Detect which cell encompasses the target text, then output its [X, Y] center coordinate. 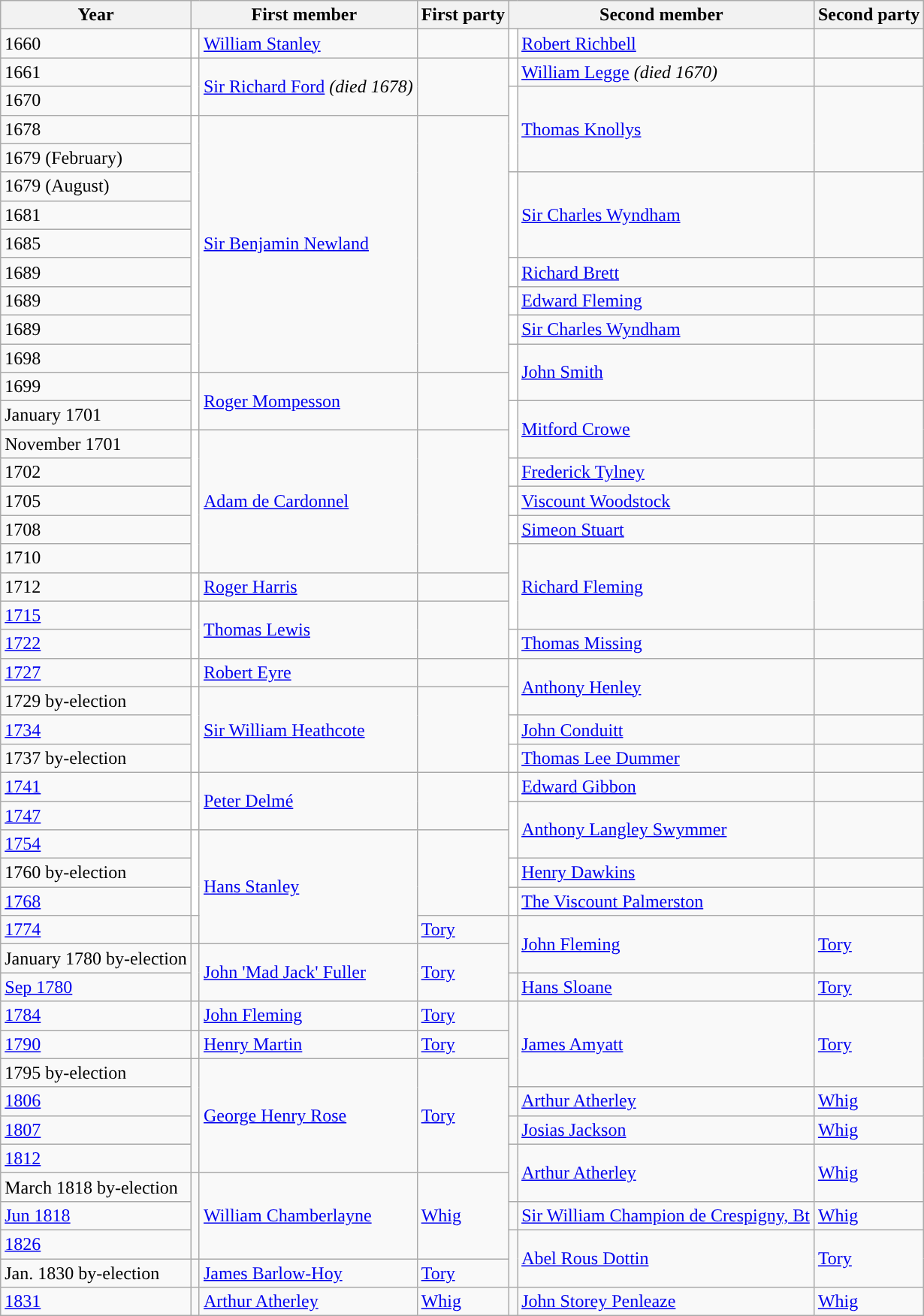
March 1818 by-election [96, 1187]
1734 [96, 729]
1812 [96, 1158]
1826 [96, 1244]
Hans Sloane [666, 987]
Henry Martin [308, 1044]
1806 [96, 1101]
Viscount Woodstock [666, 501]
Sir William Champion de Crespigny, Bt [666, 1215]
1784 [96, 1016]
Adam de Cardonnel [308, 501]
1722 [96, 644]
1768 [96, 901]
John Smith [666, 373]
January 1780 by-election [96, 958]
William Stanley [308, 44]
John 'Mad Jack' Fuller [308, 973]
Thomas Missing [666, 644]
1790 [96, 1044]
Richard Brett [666, 272]
1678 [96, 129]
1685 [96, 243]
1712 [96, 587]
Thomas Lewis [308, 629]
1699 [96, 387]
Richard Fleming [666, 587]
Edward Fleming [666, 300]
1679 (February) [96, 158]
1737 by-election [96, 758]
1729 by-election [96, 701]
1727 [96, 672]
1679 (August) [96, 186]
Mitford Crowe [666, 430]
Frederick Tylney [666, 472]
George Henry Rose [308, 1115]
Peter Delmé [308, 801]
1681 [96, 215]
Jan. 1830 by-election [96, 1273]
November 1701 [96, 444]
Jun 1818 [96, 1215]
James Amyatt [666, 1044]
Henry Dawkins [666, 873]
Roger Harris [308, 587]
Roger Mompesson [308, 401]
Second party [868, 15]
The Viscount Palmerston [666, 901]
1698 [96, 358]
Hans Stanley [308, 887]
Robert Richbell [666, 44]
1760 by-election [96, 873]
Anthony Henley [666, 687]
Sep 1780 [96, 987]
First member [303, 15]
William Legge (died 1670) [666, 72]
Sir William Heathcote [308, 729]
1661 [96, 72]
Thomas Lee Dummer [666, 758]
Second member [662, 15]
James Barlow-Hoy [308, 1273]
Robert Eyre [308, 672]
Simeon Stuart [666, 530]
Sir Richard Ford (died 1678) [308, 86]
1670 [96, 101]
1807 [96, 1130]
1774 [96, 930]
1660 [96, 44]
1705 [96, 501]
1708 [96, 530]
1747 [96, 815]
1702 [96, 472]
William Chamberlayne [308, 1215]
Thomas Knollys [666, 129]
Anthony Langley Swymmer [666, 829]
Josias Jackson [666, 1130]
Year [96, 15]
1795 by-election [96, 1073]
John Storey Penleaze [666, 1302]
January 1701 [96, 415]
John Conduitt [666, 729]
First party [463, 15]
1831 [96, 1302]
Edward Gibbon [666, 786]
Sir Benjamin Newland [308, 243]
1715 [96, 615]
1741 [96, 786]
Abel Rous Dottin [666, 1258]
1710 [96, 558]
1754 [96, 844]
